Determine the [X, Y] coordinate at the center of the cell enclosing the given text.  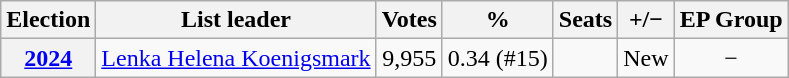
List leader [236, 20]
Election [48, 20]
− [731, 58]
New [646, 58]
2024 [48, 58]
+/− [646, 20]
0.34 (#15) [498, 58]
Seats [585, 20]
9,955 [409, 58]
% [498, 20]
Votes [409, 20]
Lenka Helena Koenigsmark [236, 58]
EP Group [731, 20]
